Determine the (X, Y) coordinate at the center of the cell enclosing the given text.  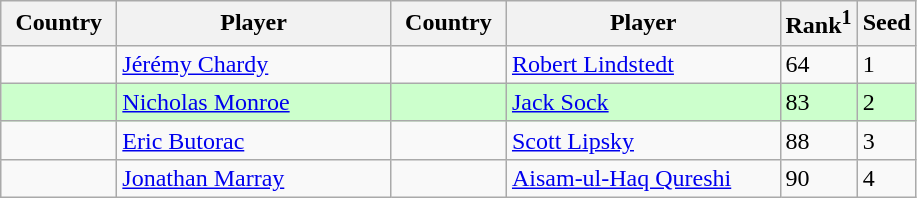
4 (886, 178)
Jonathan Marray (254, 178)
64 (818, 64)
Robert Lindstedt (643, 64)
Rank1 (818, 24)
Seed (886, 24)
Jack Sock (643, 102)
83 (818, 102)
88 (818, 140)
Jérémy Chardy (254, 64)
Nicholas Monroe (254, 102)
Aisam-ul-Haq Qureshi (643, 178)
Scott Lipsky (643, 140)
3 (886, 140)
2 (886, 102)
1 (886, 64)
Eric Butorac (254, 140)
90 (818, 178)
